Provide the [X, Y] coordinate of the cell's center where the given text is located.  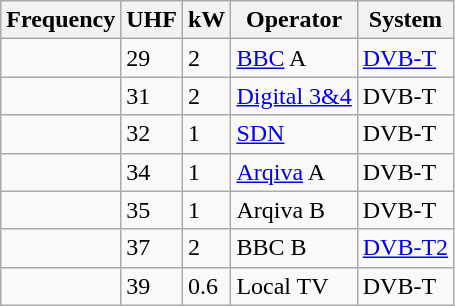
32 [152, 134]
SDN [294, 134]
Operator [294, 20]
Arqiva A [294, 172]
Local TV [294, 286]
39 [152, 286]
Frequency [61, 20]
Arqiva B [294, 210]
System [405, 20]
UHF [152, 20]
BBC B [294, 248]
37 [152, 248]
BBC A [294, 58]
Digital 3&4 [294, 96]
0.6 [206, 286]
34 [152, 172]
29 [152, 58]
31 [152, 96]
kW [206, 20]
35 [152, 210]
DVB-T2 [405, 248]
